Return the (X, Y) coordinate for the center point of the cell that contains the specified text.  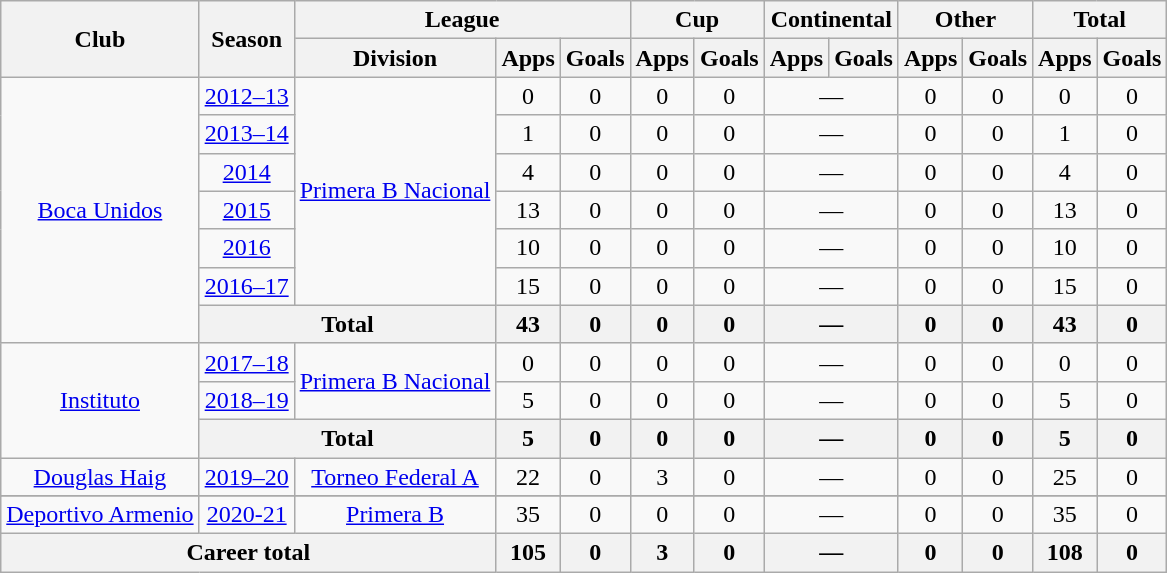
Deportivo Armenio (100, 515)
Boca Unidos (100, 210)
22 (528, 477)
2014 (246, 172)
108 (1065, 553)
25 (1065, 477)
2016–17 (246, 286)
Season (246, 39)
2019–20 (246, 477)
Other (965, 20)
Primera B (395, 515)
2015 (246, 210)
Career total (248, 553)
Continental (831, 20)
105 (528, 553)
2017–18 (246, 362)
2013–14 (246, 134)
2016 (246, 248)
Club (100, 39)
Torneo Federal A (395, 477)
League (462, 20)
2012–13 (246, 96)
2020-21 (246, 515)
Douglas Haig (100, 477)
Instituto (100, 400)
2018–19 (246, 400)
Cup (697, 20)
Division (395, 58)
